Determine the (X, Y) coordinate at the center of the cell enclosing the given text.  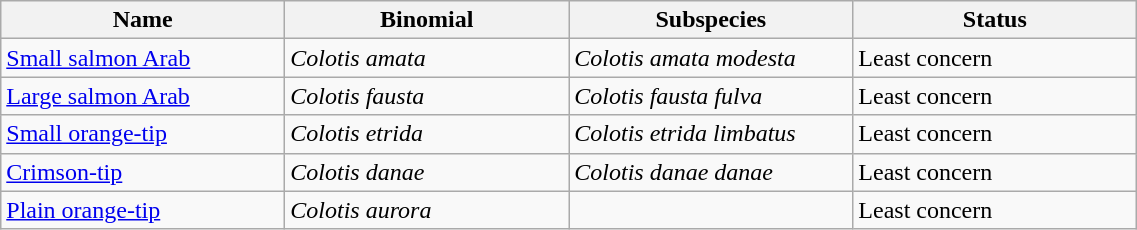
Status (995, 20)
Colotis danae (427, 172)
Colotis amata (427, 58)
Subspecies (711, 20)
Plain orange-tip (143, 210)
Colotis fausta (427, 96)
Colotis danae danae (711, 172)
Crimson-tip (143, 172)
Binomial (427, 20)
Colotis amata modesta (711, 58)
Small salmon Arab (143, 58)
Colotis etrida limbatus (711, 134)
Large salmon Arab (143, 96)
Colotis etrida (427, 134)
Name (143, 20)
Colotis aurora (427, 210)
Small orange-tip (143, 134)
Colotis fausta fulva (711, 96)
